Extract the (x, y) coordinate from the center of the cell holding the provided text.  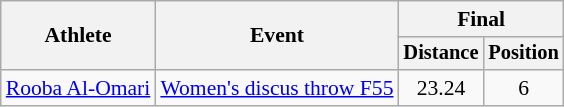
Distance (442, 54)
Women's discus throw F55 (276, 88)
Athlete (78, 36)
Rooba Al-Omari (78, 88)
Final (482, 19)
Event (276, 36)
Position (523, 54)
6 (523, 88)
23.24 (442, 88)
